Search for the cell housing the specified text and yield its [X, Y] center coordinate. 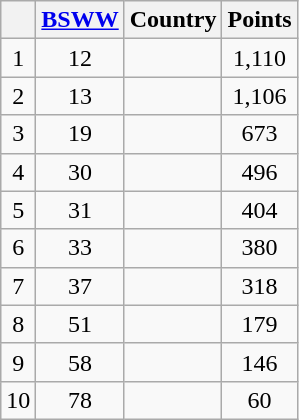
19 [80, 134]
Country [173, 20]
13 [80, 96]
1,106 [260, 96]
1 [18, 58]
1,110 [260, 58]
BSWW [80, 20]
7 [18, 286]
58 [80, 362]
31 [80, 210]
78 [80, 400]
10 [18, 400]
318 [260, 286]
12 [80, 58]
4 [18, 172]
380 [260, 248]
51 [80, 324]
33 [80, 248]
673 [260, 134]
496 [260, 172]
3 [18, 134]
9 [18, 362]
2 [18, 96]
5 [18, 210]
30 [80, 172]
146 [260, 362]
60 [260, 400]
404 [260, 210]
37 [80, 286]
179 [260, 324]
Points [260, 20]
6 [18, 248]
8 [18, 324]
